Return the [x, y] coordinate for the center point of the cell that contains the specified text.  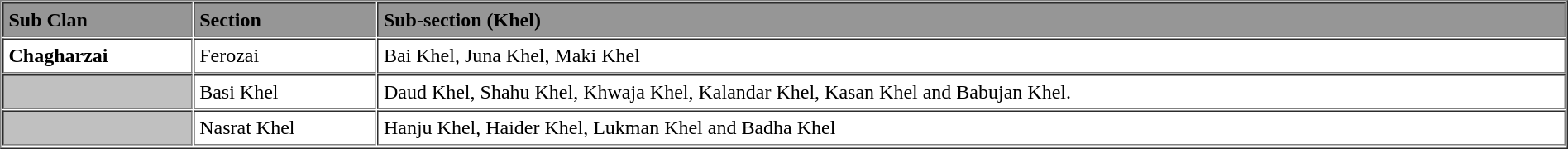
Sub-section (Khel) [971, 20]
Chagharzai [98, 55]
Daud Khel, Shahu Khel, Khwaja Khel, Kalandar Khel, Kasan Khel and Babujan Khel. [971, 92]
Sub Clan [98, 20]
Basi Khel [284, 92]
Bai Khel, Juna Khel, Maki Khel [971, 55]
Section [284, 20]
Ferozai [284, 55]
Nasrat Khel [284, 128]
Hanju Khel, Haider Khel, Lukman Khel and Badha Khel [971, 128]
